Extract the [X, Y] coordinate from the center of the cell holding the provided text.  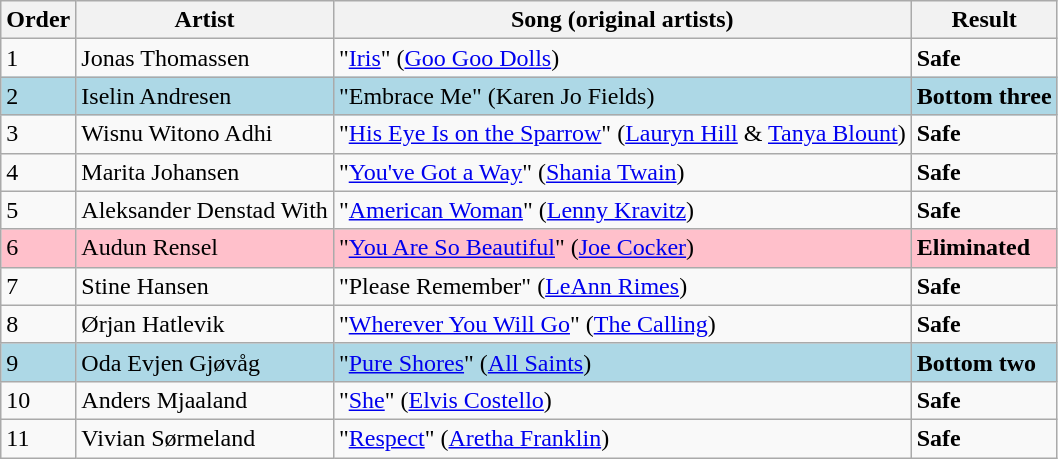
11 [38, 438]
"Please Remember" (LeAnn Rimes) [622, 286]
"You've Got a Way" (Shania Twain) [622, 172]
10 [38, 400]
2 [38, 96]
Wisnu Witono Adhi [205, 134]
"His Eye Is on the Sparrow" (Lauryn Hill & Tanya Blount) [622, 134]
3 [38, 134]
Artist [205, 20]
"Wherever You Will Go" (The Calling) [622, 324]
8 [38, 324]
Order [38, 20]
Aleksander Denstad With [205, 210]
Bottom two [984, 362]
9 [38, 362]
Iselin Andresen [205, 96]
"You Are So Beautiful" (Joe Cocker) [622, 248]
Jonas Thomassen [205, 58]
"Embrace Me" (Karen Jo Fields) [622, 96]
Oda Evjen Gjøvåg [205, 362]
Vivian Sørmeland [205, 438]
Anders Mjaaland [205, 400]
Eliminated [984, 248]
Song (original artists) [622, 20]
1 [38, 58]
5 [38, 210]
6 [38, 248]
"Pure Shores" (All Saints) [622, 362]
"Respect" (Aretha Franklin) [622, 438]
Result [984, 20]
Ørjan Hatlevik [205, 324]
Audun Rensel [205, 248]
Stine Hansen [205, 286]
Marita Johansen [205, 172]
"Iris" (Goo Goo Dolls) [622, 58]
7 [38, 286]
"American Woman" (Lenny Kravitz) [622, 210]
4 [38, 172]
Bottom three [984, 96]
"She" (Elvis Costello) [622, 400]
